Return [X, Y] of the center of cell containing provided text 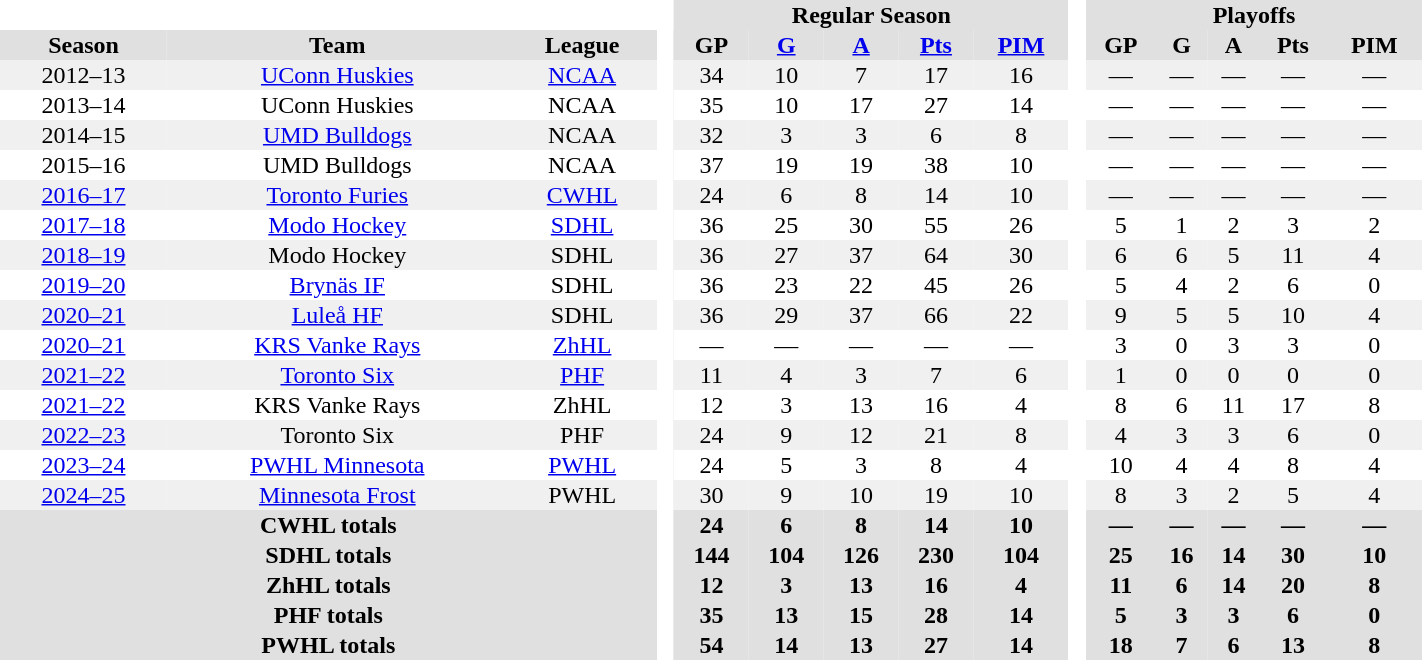
18 [1121, 645]
2019–20 [84, 285]
32 [712, 135]
2014–15 [84, 135]
55 [936, 225]
Team [338, 45]
21 [936, 435]
126 [862, 555]
230 [936, 555]
Minnesota Frost [338, 495]
38 [936, 165]
League [582, 45]
2012–13 [84, 75]
Regular Season [872, 15]
ZhHL totals [328, 585]
23 [786, 285]
PWHL totals [328, 645]
45 [936, 285]
2022–23 [84, 435]
PHF totals [328, 615]
34 [712, 75]
2018–19 [84, 255]
15 [862, 615]
2016–17 [84, 195]
Playoffs [1254, 15]
2017–18 [84, 225]
2024–25 [84, 495]
66 [936, 315]
144 [712, 555]
CWHL [582, 195]
Brynäs IF [338, 285]
28 [936, 615]
Toronto Furies [338, 195]
2023–24 [84, 465]
PWHL Minnesota [338, 465]
Season [84, 45]
54 [712, 645]
Luleå HF [338, 315]
SDHL totals [328, 555]
CWHL totals [328, 525]
2015–16 [84, 165]
20 [1292, 585]
29 [786, 315]
2013–14 [84, 105]
64 [936, 255]
